Return the (X, Y) coordinate for the center point of the cell that contains the specified text.  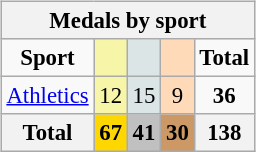
9 (178, 96)
15 (144, 96)
36 (224, 96)
12 (110, 96)
30 (178, 133)
Sport (48, 58)
67 (110, 133)
Athletics (48, 96)
41 (144, 133)
138 (224, 133)
Medals by sport (128, 21)
